Find where the given text appears and provide that cell's center as [X, Y] coordinate. 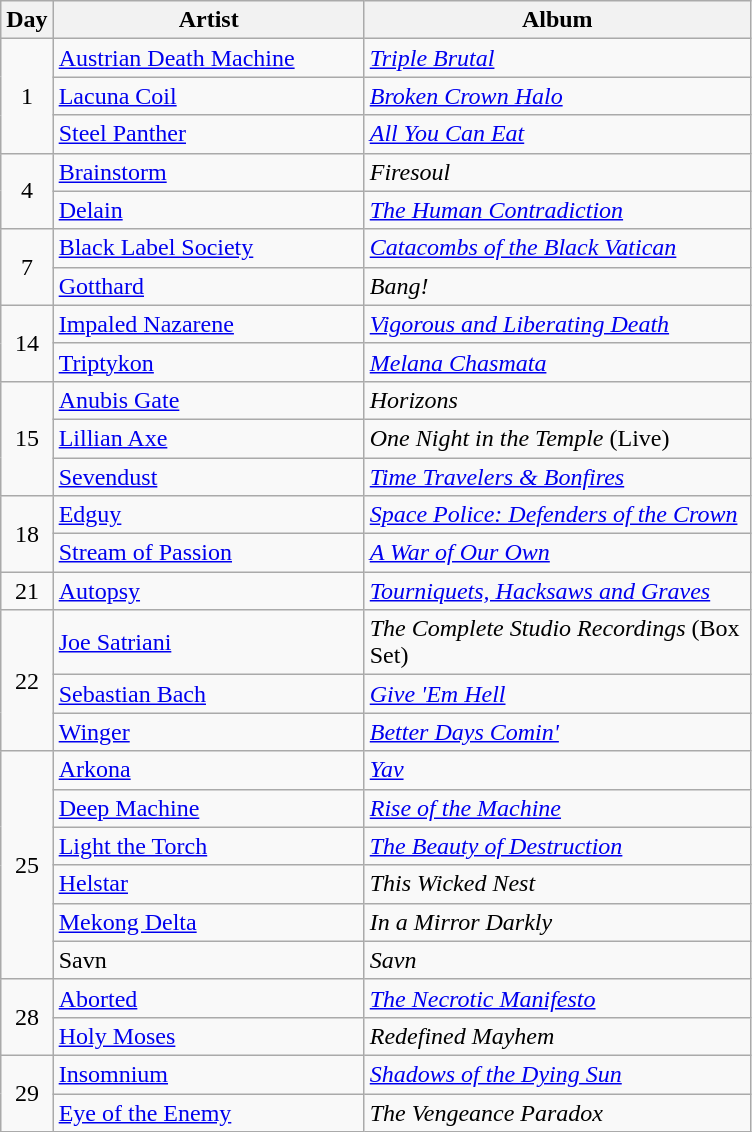
Rise of the Machine [557, 808]
14 [27, 343]
Horizons [557, 400]
Light the Torch [208, 846]
The Beauty of Destruction [557, 846]
Better Days Comin' [557, 732]
Brainstorm [208, 172]
Anubis Gate [208, 400]
Deep Machine [208, 808]
Album [557, 20]
The Vengeance Paradox [557, 1113]
1 [27, 96]
Steel Panther [208, 134]
Sevendust [208, 477]
22 [27, 680]
Stream of Passion [208, 553]
Winger [208, 732]
Sebastian Bach [208, 694]
Redefined Mayhem [557, 1036]
Delain [208, 210]
Tourniquets, Hacksaws and Graves [557, 591]
Catacombs of the Black Vatican [557, 248]
Triple Brutal [557, 58]
Lacuna Coil [208, 96]
Lillian Axe [208, 438]
The Complete Studio Recordings (Box Set) [557, 642]
4 [27, 191]
The Human Contradiction [557, 210]
28 [27, 1017]
All You Can Eat [557, 134]
Joe Satriani [208, 642]
Mekong Delta [208, 922]
Yav [557, 770]
Triptykon [208, 362]
Holy Moses [208, 1036]
Arkona [208, 770]
Broken Crown Halo [557, 96]
18 [27, 534]
Austrian Death Machine [208, 58]
Artist [208, 20]
Give 'Em Hell [557, 694]
Day [27, 20]
Eye of the Enemy [208, 1113]
Space Police: Defenders of the Crown [557, 515]
Helstar [208, 884]
15 [27, 438]
Insomnium [208, 1074]
Black Label Society [208, 248]
25 [27, 865]
This Wicked Nest [557, 884]
Time Travelers & Bonfires [557, 477]
Gotthard [208, 286]
The Necrotic Manifesto [557, 998]
Edguy [208, 515]
Impaled Nazarene [208, 324]
Vigorous and Liberating Death [557, 324]
Bang! [557, 286]
Aborted [208, 998]
29 [27, 1093]
In a Mirror Darkly [557, 922]
Melana Chasmata [557, 362]
Autopsy [208, 591]
A War of Our Own [557, 553]
Shadows of the Dying Sun [557, 1074]
7 [27, 267]
One Night in the Temple (Live) [557, 438]
Firesoul [557, 172]
21 [27, 591]
